Find where the given text appears and provide that cell's center as (X, Y) coordinate. 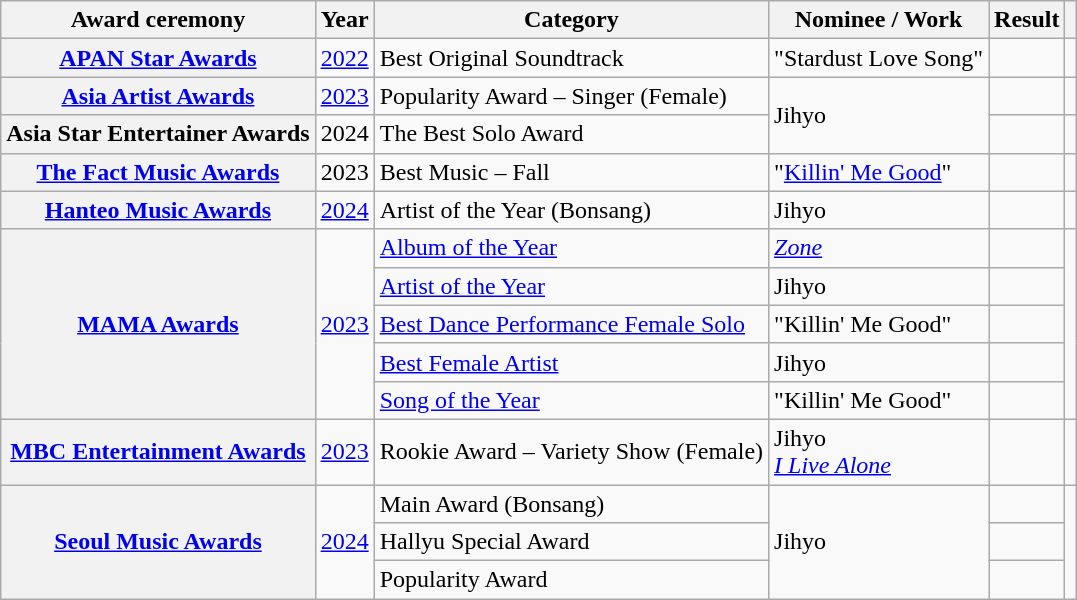
Award ceremony (158, 20)
Popularity Award (571, 580)
Result (1027, 20)
APAN Star Awards (158, 58)
Hanteo Music Awards (158, 210)
Best Music – Fall (571, 172)
Year (344, 20)
Zone (879, 248)
Song of the Year (571, 400)
Artist of the Year (Bonsang) (571, 210)
Album of the Year (571, 248)
Best Original Soundtrack (571, 58)
Seoul Music Awards (158, 541)
Main Award (Bonsang) (571, 503)
The Fact Music Awards (158, 172)
Asia Star Entertainer Awards (158, 134)
Asia Artist Awards (158, 96)
Artist of the Year (571, 286)
Nominee / Work (879, 20)
Category (571, 20)
2022 (344, 58)
Hallyu Special Award (571, 542)
Best Female Artist (571, 362)
MBC Entertainment Awards (158, 452)
Best Dance Performance Female Solo (571, 324)
JihyoI Live Alone (879, 452)
MAMA Awards (158, 324)
The Best Solo Award (571, 134)
Rookie Award – Variety Show (Female) (571, 452)
Popularity Award – Singer (Female) (571, 96)
"Stardust Love Song" (879, 58)
